Extract the [x, y] coordinate from the center of the cell holding the provided text.  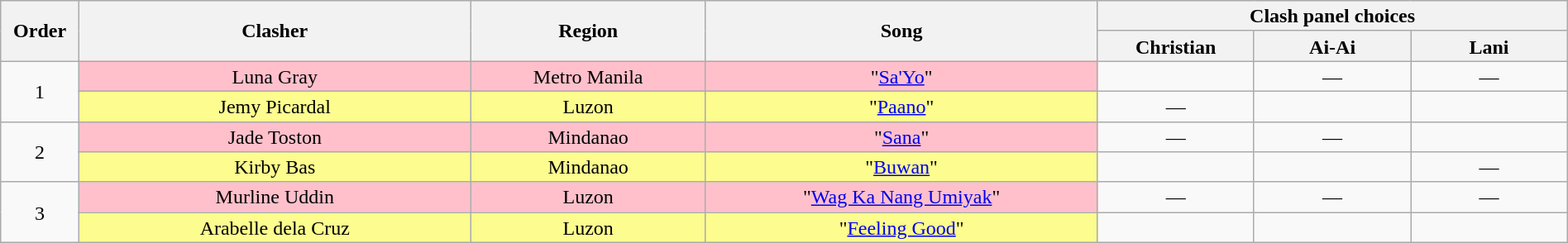
Luna Gray [275, 76]
Lani [1489, 46]
Clash panel choices [1332, 17]
1 [40, 91]
"Paano" [901, 106]
Order [40, 31]
2 [40, 152]
"Buwan" [901, 167]
Metro Manila [588, 76]
Jade Toston [275, 137]
"Feeling Good" [901, 228]
Kirby Bas [275, 167]
"Sana" [901, 137]
Ai-Ai [1331, 46]
Region [588, 31]
Christian [1176, 46]
"Wag Ka Nang Umiyak" [901, 197]
Clasher [275, 31]
Arabelle dela Cruz [275, 228]
Jemy Picardal [275, 106]
Murline Uddin [275, 197]
Song [901, 31]
"Sa'Yo" [901, 76]
3 [40, 212]
